Identify which cell holds the provided text, then report its (x, y) central coordinate. 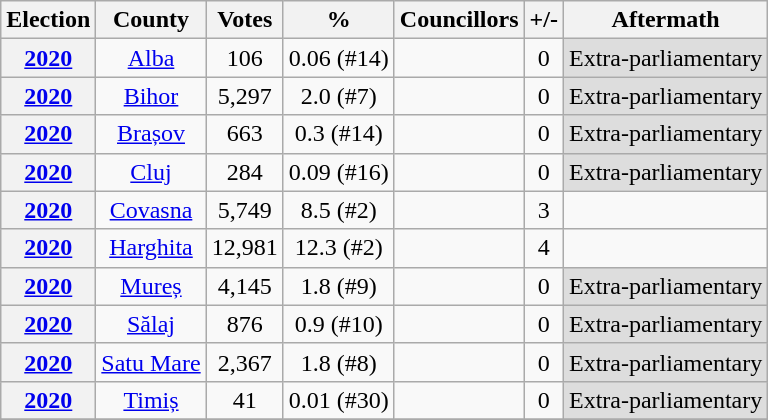
Bihor (151, 96)
0.06 (#14) (338, 58)
Mureș (151, 286)
+/- (544, 20)
Sălaj (151, 324)
12,981 (244, 248)
663 (244, 134)
5,297 (244, 96)
4 (544, 248)
Timiș (151, 400)
3 (544, 210)
0.3 (#14) (338, 134)
Cluj (151, 172)
2.0 (#7) (338, 96)
5,749 (244, 210)
Brașov (151, 134)
41 (244, 400)
1.8 (#9) (338, 286)
876 (244, 324)
0.9 (#10) (338, 324)
12.3 (#2) (338, 248)
Votes (244, 20)
8.5 (#2) (338, 210)
4,145 (244, 286)
284 (244, 172)
Satu Mare (151, 362)
106 (244, 58)
Covasna (151, 210)
1.8 (#8) (338, 362)
2,367 (244, 362)
0.09 (#16) (338, 172)
0.01 (#30) (338, 400)
Councillors (459, 20)
% (338, 20)
Aftermath (665, 20)
County (151, 20)
Alba (151, 58)
Harghita (151, 248)
Election (48, 20)
